Return the (X, Y) coordinate for the center point of the cell that contains the specified text.  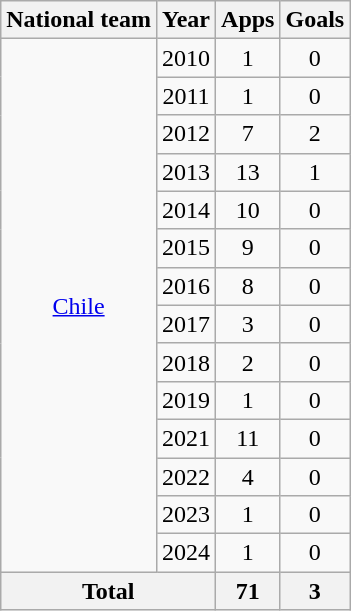
2024 (186, 553)
2022 (186, 477)
2015 (186, 248)
2018 (186, 362)
2017 (186, 324)
2013 (186, 172)
11 (248, 438)
4 (248, 477)
2011 (186, 96)
Total (108, 591)
2014 (186, 210)
7 (248, 134)
13 (248, 172)
Apps (248, 20)
9 (248, 248)
2019 (186, 400)
2023 (186, 515)
Year (186, 20)
2021 (186, 438)
Goals (315, 20)
8 (248, 286)
10 (248, 210)
2016 (186, 286)
2012 (186, 134)
Chile (79, 306)
71 (248, 591)
National team (79, 20)
2010 (186, 58)
